Scan for the cell matching the given text and deliver its [X, Y] coordinate at center. 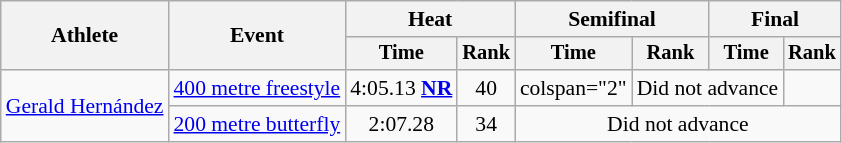
34 [486, 124]
400 metre freestyle [256, 88]
colspan="2" [574, 88]
40 [486, 88]
Athlete [85, 36]
Event [256, 36]
4:05.13 NR [401, 88]
Gerald Hernández [85, 106]
Final [775, 19]
Heat [430, 19]
Semifinal [612, 19]
2:07.28 [401, 124]
200 metre butterfly [256, 124]
